Capture the cell that displays the provided text and extract its [x, y] central coordinate. 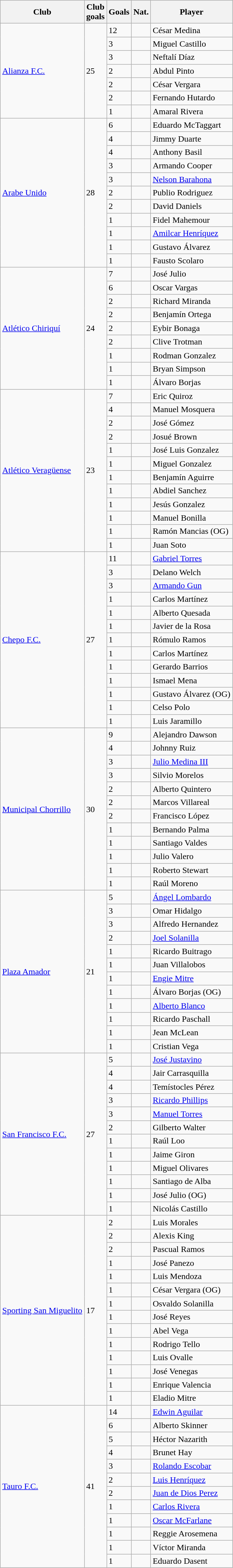
Omar Hidalgo [191, 911]
Osvaldo Solanilla [191, 1304]
Anthony Basil [191, 152]
Abdiel Sanchez [191, 491]
Luis Ovalle [191, 1358]
Eduardo Dasent [191, 1561]
Tauro F.C. [42, 1486]
Juan Villalobos [191, 965]
Eybir Bonaga [191, 328]
25 [95, 71]
Nelson Barahona [191, 179]
21 [95, 972]
José Justavino [191, 1060]
José Panezo [191, 1263]
Silvio Morelos [191, 775]
Goals [119, 12]
23 [95, 470]
Benjamín Aguirre [191, 477]
Amaral Rivera [191, 111]
David Daniels [191, 206]
José Reyes [191, 1317]
Jean McLean [191, 1032]
Club [42, 12]
Julio Medina III [191, 762]
Jesús Gonzalez [191, 504]
Luis Henríquez [191, 1479]
Enrique Valencia [191, 1385]
Héctor Nazarith [191, 1439]
Ricardo Buitrago [191, 951]
Abel Vega [191, 1331]
Eduardo McTaggart [191, 125]
Fernando Hutardo [191, 98]
Alexis King [191, 1236]
Alberto Quesada [191, 612]
12 [119, 30]
Miguel Castillo [191, 44]
Santiago Valdes [191, 843]
Juan Soto [191, 545]
Gilberto Walter [191, 1127]
Oscar Vargas [191, 288]
Armando Cooper [191, 165]
Alberto Blanco [191, 1005]
Jair Carrasquilla [191, 1073]
Joel Solanilla [191, 938]
Alianza F.C. [42, 71]
Luis Mendoza [191, 1277]
Arabe Unido [42, 193]
César Vergara [191, 84]
Eric Quiroz [191, 396]
Rodman Gonzalez [191, 355]
Armando Gun [191, 585]
José Venegas [191, 1371]
Temístocles Pérez [191, 1087]
Manuel Torres [191, 1114]
Alberto Quintero [191, 789]
Alberto Skinner [191, 1425]
24 [95, 328]
Álvaro Borjas [191, 382]
José Luis Gonzalez [191, 450]
28 [95, 193]
Miguel Olivares [191, 1168]
Abdul Pinto [191, 71]
Delano Welch [191, 572]
Publio Rodriguez [191, 193]
41 [95, 1486]
Neftalí Díaz [191, 57]
Ricardo Phillips [191, 1100]
José Julio (OG) [191, 1195]
Marcos Villareal [191, 802]
Víctor Miranda [191, 1547]
17 [95, 1310]
11 [119, 558]
30 [95, 809]
Plaza Amador [42, 972]
Engie Mitre [191, 978]
Álvaro Borjas (OG) [191, 992]
Fausto Scolaro [191, 261]
Gustavo Álvarez [191, 247]
Rómulo Ramos [191, 640]
Ismael Mena [191, 680]
Javier de la Rosa [191, 626]
Ricardo Paschall [191, 1019]
Roberto Stewart [191, 870]
José Julio [191, 274]
Benjamín Ortega [191, 315]
Miguel Gonzalez [191, 464]
Manuel Mosquera [191, 410]
Pascual Ramos [191, 1249]
Sporting San Miguelito [42, 1310]
Ramón Mancias (OG) [191, 531]
Nat. [141, 12]
14 [119, 1412]
Juan de Dios Perez [191, 1493]
Manuel Bonilla [191, 518]
Clive Trotman [191, 342]
Atlético Chiriquí [42, 328]
San Francisco F.C. [42, 1135]
Gustavo Álvarez (OG) [191, 694]
Reggie Arosemena [191, 1534]
Bernando Palma [191, 830]
Julio Valero [191, 857]
Gabriel Torres [191, 558]
Amilcar Henríquez [191, 233]
Francisco López [191, 816]
César Vergara (OG) [191, 1290]
Raúl Loo [191, 1141]
Brunet Hay [191, 1452]
Rodrigo Tello [191, 1344]
Johnny Ruiz [191, 748]
Celso Polo [191, 707]
Ángel Lombardo [191, 897]
Jimmy Duarte [191, 138]
Fidel Mahemour [191, 220]
Nicolás Castillo [191, 1209]
Richard Miranda [191, 301]
9 [119, 735]
Player [191, 12]
Jaime Giron [191, 1154]
Alejandro Dawson [191, 735]
César Medina [191, 30]
Cristian Vega [191, 1046]
Luis Morales [191, 1222]
Josué Brown [191, 437]
Atlético Veragüense [42, 470]
Raúl Moreno [191, 884]
Carlos Rivera [191, 1507]
Municipal Chorrillo [42, 809]
Luis Jaramillo [191, 721]
Edwin Aguilar [191, 1412]
Chepo F.C. [42, 640]
Rolando Escobar [191, 1466]
Bryan Simpson [191, 369]
Clubgoals [95, 12]
Oscar McFarlane [191, 1520]
Gerardo Barrios [191, 667]
José Gómez [191, 423]
Alfredo Hernandez [191, 924]
Eladio Mitre [191, 1398]
Santiago de Alba [191, 1182]
